Scan for the cell matching the given text and deliver its [x, y] coordinate at center. 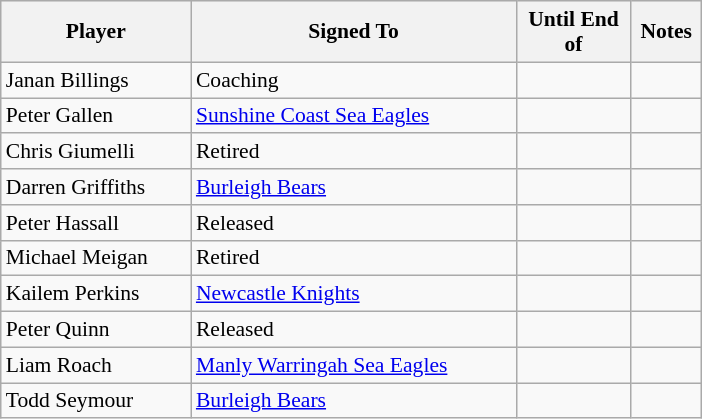
Until End of [574, 32]
Coaching [354, 80]
Peter Gallen [96, 116]
Peter Hassall [96, 223]
Todd Seymour [96, 401]
Chris Giumelli [96, 152]
Janan Billings [96, 80]
Manly Warringah Sea Eagles [354, 365]
Newcastle Knights [354, 294]
Signed To [354, 32]
Sunshine Coast Sea Eagles [354, 116]
Peter Quinn [96, 330]
Notes [666, 32]
Kailem Perkins [96, 294]
Michael Meigan [96, 258]
Liam Roach [96, 365]
Player [96, 32]
Darren Griffiths [96, 187]
